Locate the cell with the specified text and output its (x, y) center coordinate. 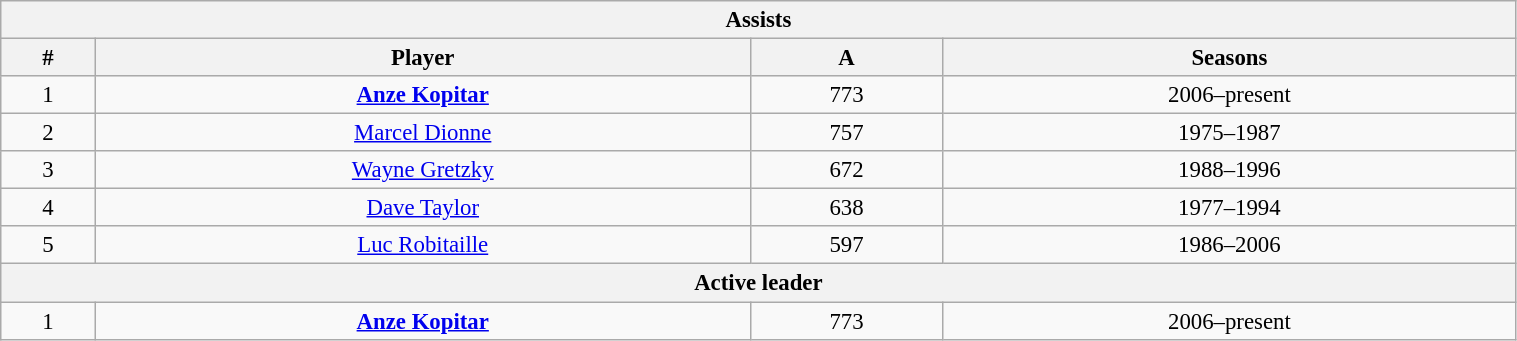
3 (48, 170)
1986–2006 (1230, 245)
Dave Taylor (422, 208)
# (48, 58)
Seasons (1230, 58)
2 (48, 133)
Wayne Gretzky (422, 170)
1975–1987 (1230, 133)
1988–1996 (1230, 170)
Marcel Dionne (422, 133)
5 (48, 245)
757 (846, 133)
1977–1994 (1230, 208)
Luc Robitaille (422, 245)
597 (846, 245)
Active leader (758, 283)
4 (48, 208)
672 (846, 170)
638 (846, 208)
A (846, 58)
Player (422, 58)
Assists (758, 20)
